Scan for the cell matching the given text and deliver its (x, y) coordinate at center. 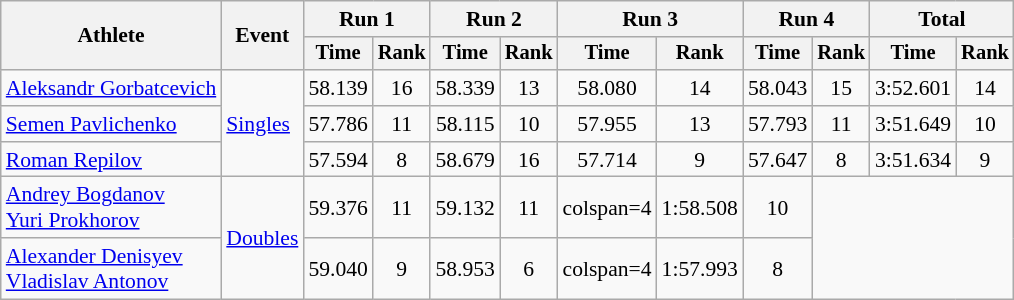
1:57.993 (700, 268)
Roman Repilov (112, 160)
Total (942, 19)
Singles (262, 124)
Alexander DenisyevVladislav Antonov (112, 268)
58.339 (464, 88)
59.376 (338, 208)
57.786 (338, 124)
57.594 (338, 160)
58.115 (464, 124)
Run 2 (494, 19)
15 (841, 88)
Athlete (112, 36)
3:51.649 (913, 124)
58.679 (464, 160)
Andrey BogdanovYuri Prokhorov (112, 208)
59.132 (464, 208)
3:52.601 (913, 88)
58.080 (608, 88)
Event (262, 36)
Run 3 (650, 19)
Run 4 (806, 19)
6 (529, 268)
Doubles (262, 238)
Semen Pavlichenko (112, 124)
58.953 (464, 268)
Run 1 (366, 19)
57.955 (608, 124)
3:51.634 (913, 160)
59.040 (338, 268)
57.714 (608, 160)
Aleksandr Gorbatcevich (112, 88)
57.793 (778, 124)
58.139 (338, 88)
1:58.508 (700, 208)
57.647 (778, 160)
58.043 (778, 88)
